Detect which cell encompasses the target text, then output its [X, Y] center coordinate. 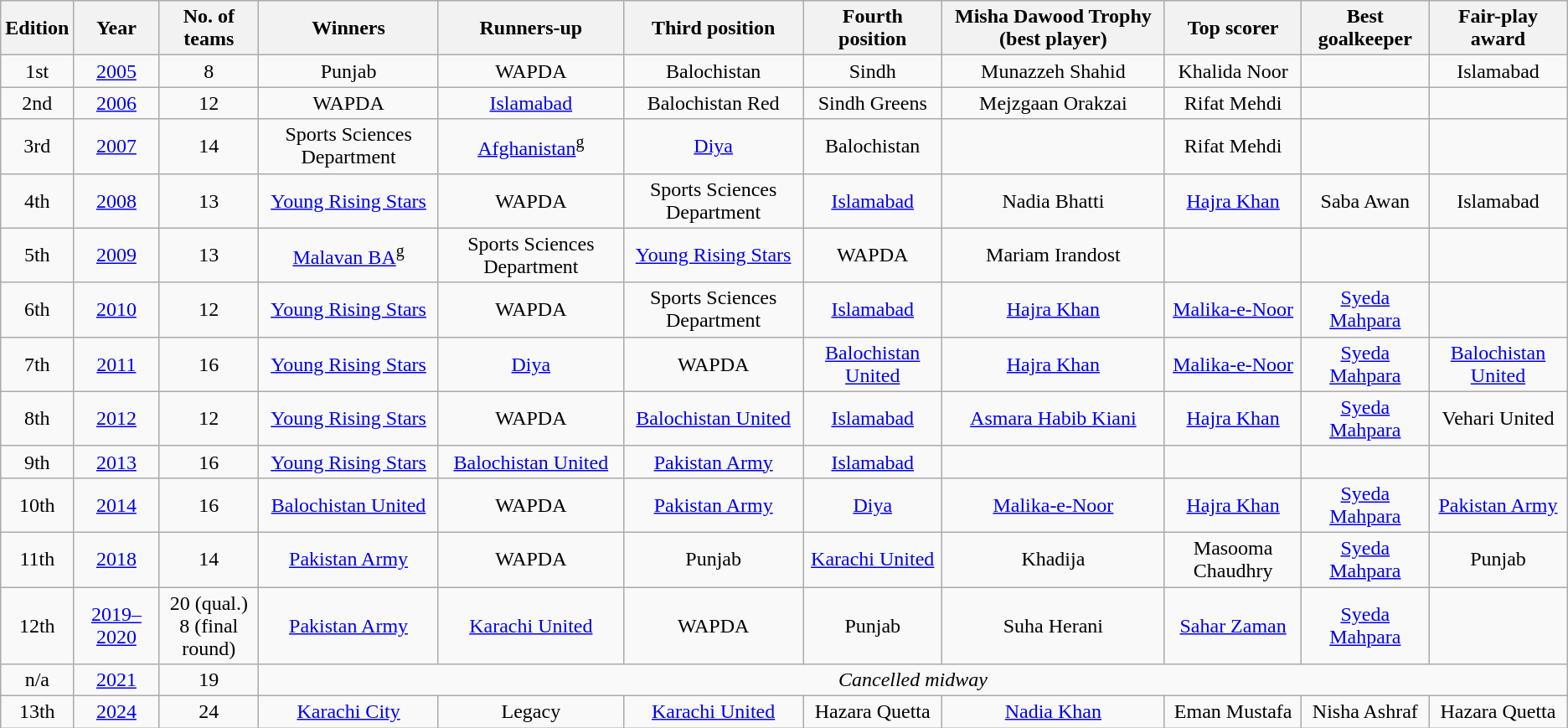
Suha Herani [1053, 625]
Fourth position [873, 28]
Nadia Khan [1053, 712]
Khadija [1053, 560]
3rd [37, 146]
Mariam Irandost [1053, 255]
Balochistan Red [714, 103]
2011 [116, 364]
8th [37, 419]
2014 [116, 504]
n/a [37, 680]
Runners-up [531, 28]
Fair-play award [1498, 28]
2010 [116, 310]
Karachi City [348, 712]
Winners [348, 28]
Sindh Greens [873, 103]
Legacy [531, 712]
Nadia Bhatti [1053, 201]
Nisha Ashraf [1365, 712]
Misha Dawood Trophy (best player) [1053, 28]
Malavan BAg [348, 255]
7th [37, 364]
Sahar Zaman [1233, 625]
Top scorer [1233, 28]
Asmara Habib Kiani [1053, 419]
2005 [116, 71]
Edition [37, 28]
2019– 2020 [116, 625]
2013 [116, 462]
6th [37, 310]
Third position [714, 28]
No. of teams [209, 28]
2006 [116, 103]
2007 [116, 146]
2024 [116, 712]
2009 [116, 255]
2008 [116, 201]
4th [37, 201]
Cancelled midway [913, 680]
Saba Awan [1365, 201]
2nd [37, 103]
8 [209, 71]
Khalida Noor [1233, 71]
5th [37, 255]
9th [37, 462]
13th [37, 712]
Afghanistang [531, 146]
Masooma Chaudhry [1233, 560]
Vehari United [1498, 419]
Year [116, 28]
2012 [116, 419]
Munazzeh Shahid [1053, 71]
Eman Mustafa [1233, 712]
10th [37, 504]
Sindh [873, 71]
24 [209, 712]
12th [37, 625]
2021 [116, 680]
2018 [116, 560]
19 [209, 680]
Mejzgaan Orakzai [1053, 103]
11th [37, 560]
20 (qual.)8 (final round) [209, 625]
Best goalkeeper [1365, 28]
1st [37, 71]
